Detect which cell encompasses the target text, then output its (X, Y) center coordinate. 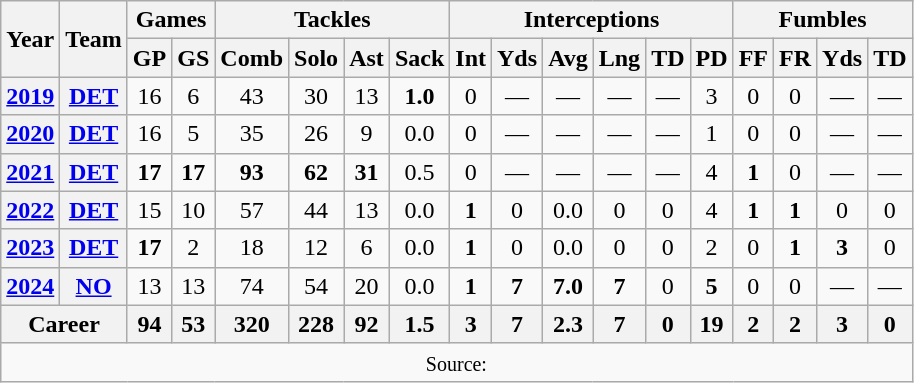
GS (194, 58)
FR (796, 58)
Career (64, 324)
30 (316, 96)
PD (712, 58)
2022 (30, 210)
94 (149, 324)
Int (471, 58)
Solo (316, 58)
43 (252, 96)
Year (30, 39)
2021 (30, 172)
2023 (30, 248)
Ast (367, 58)
19 (712, 324)
Tackles (332, 20)
1.5 (419, 324)
2020 (30, 134)
Sack (419, 58)
92 (367, 324)
62 (316, 172)
FF (753, 58)
GP (149, 58)
Comb (252, 58)
18 (252, 248)
7.0 (568, 286)
9 (367, 134)
Avg (568, 58)
26 (316, 134)
15 (149, 210)
54 (316, 286)
Fumbles (822, 20)
NO (94, 286)
2019 (30, 96)
Source: (456, 362)
53 (194, 324)
35 (252, 134)
Interceptions (592, 20)
0.5 (419, 172)
1.0 (419, 96)
57 (252, 210)
Games (170, 20)
2.3 (568, 324)
2024 (30, 286)
10 (194, 210)
74 (252, 286)
20 (367, 286)
Team (94, 39)
93 (252, 172)
320 (252, 324)
31 (367, 172)
228 (316, 324)
Lng (619, 58)
12 (316, 248)
44 (316, 210)
